Determine the [X, Y] coordinate at the center of the cell enclosing the given text.  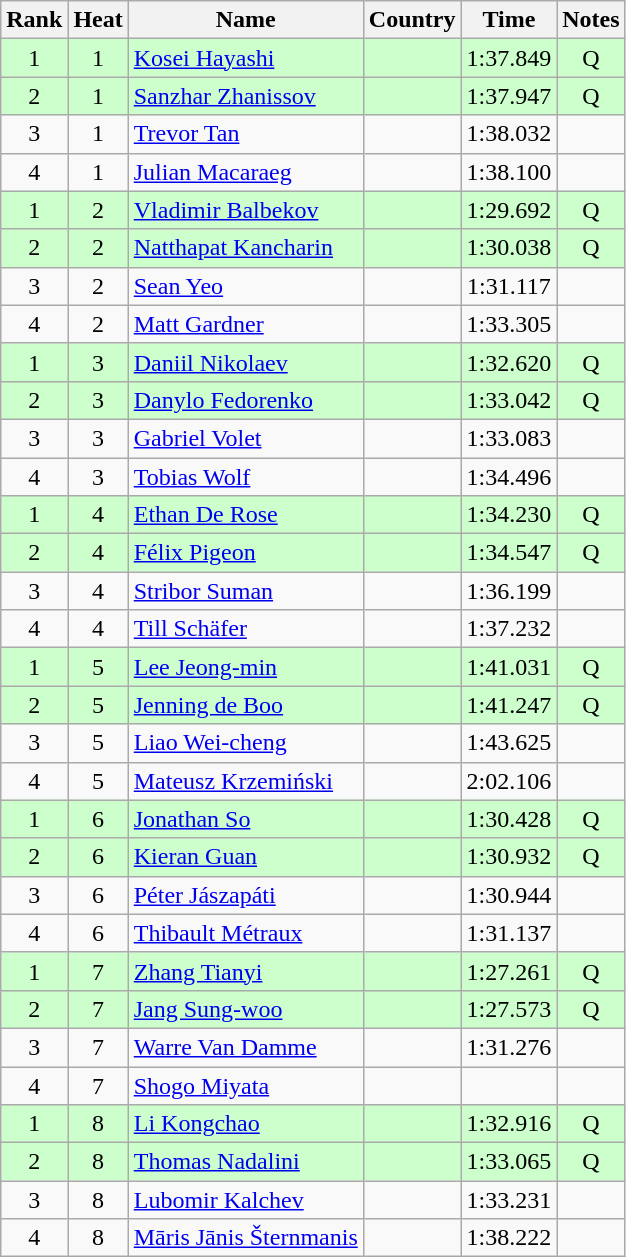
1:34.547 [509, 553]
Māris Jānis Šternmanis [246, 1238]
Daniil Nikolaev [246, 362]
1:30.038 [509, 248]
Vladimir Balbekov [246, 210]
Time [509, 20]
Trevor Tan [246, 134]
1:29.692 [509, 210]
1:37.849 [509, 58]
Kosei Hayashi [246, 58]
Li Kongchao [246, 1124]
Thibault Métraux [246, 933]
1:27.261 [509, 971]
Tobias Wolf [246, 477]
Julian Macaraeg [246, 172]
Kieran Guan [246, 857]
Jonathan So [246, 819]
1:30.428 [509, 819]
Thomas Nadalini [246, 1162]
Zhang Tianyi [246, 971]
Danylo Fedorenko [246, 400]
1:43.625 [509, 743]
Country [412, 20]
1:30.944 [509, 895]
Félix Pigeon [246, 553]
1:33.083 [509, 438]
1:31.117 [509, 286]
1:30.932 [509, 857]
Jenning de Boo [246, 705]
1:31.137 [509, 933]
1:38.100 [509, 172]
1:34.230 [509, 515]
1:36.199 [509, 591]
1:27.573 [509, 1009]
1:34.496 [509, 477]
1:41.247 [509, 705]
1:38.032 [509, 134]
Natthapat Kancharin [246, 248]
1:33.042 [509, 400]
1:38.222 [509, 1238]
Péter Jászapáti [246, 895]
Warre Van Damme [246, 1047]
Notes [591, 20]
1:31.276 [509, 1047]
Name [246, 20]
Lubomir Kalchev [246, 1200]
Matt Gardner [246, 324]
1:32.916 [509, 1124]
1:37.947 [509, 96]
Lee Jeong-min [246, 667]
1:33.065 [509, 1162]
Heat [98, 20]
1:33.231 [509, 1200]
1:33.305 [509, 324]
1:37.232 [509, 629]
Sean Yeo [246, 286]
Jang Sung-woo [246, 1009]
Mateusz Krzemiński [246, 781]
1:41.031 [509, 667]
Rank [34, 20]
1:32.620 [509, 362]
Shogo Miyata [246, 1085]
Liao Wei-cheng [246, 743]
Ethan De Rose [246, 515]
Stribor Suman [246, 591]
Till Schäfer [246, 629]
Gabriel Volet [246, 438]
2:02.106 [509, 781]
Sanzhar Zhanissov [246, 96]
